Scan for the cell matching the given text and deliver its [X, Y] coordinate at center. 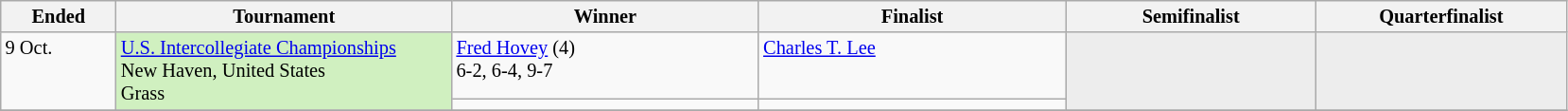
Finalist [912, 16]
Ended [59, 16]
U.S. Intercollegiate ChampionshipsNew Haven, United StatesGrass [284, 71]
Semifinalist [1192, 16]
Quarterfinalist [1441, 16]
Charles T. Lee [912, 65]
Tournament [284, 16]
9 Oct. [59, 71]
Winner [605, 16]
Fred Hovey (4) 6-2, 6-4, 9-7 [605, 65]
